Return the [X, Y] coordinate for the center point of the cell that contains the specified text.  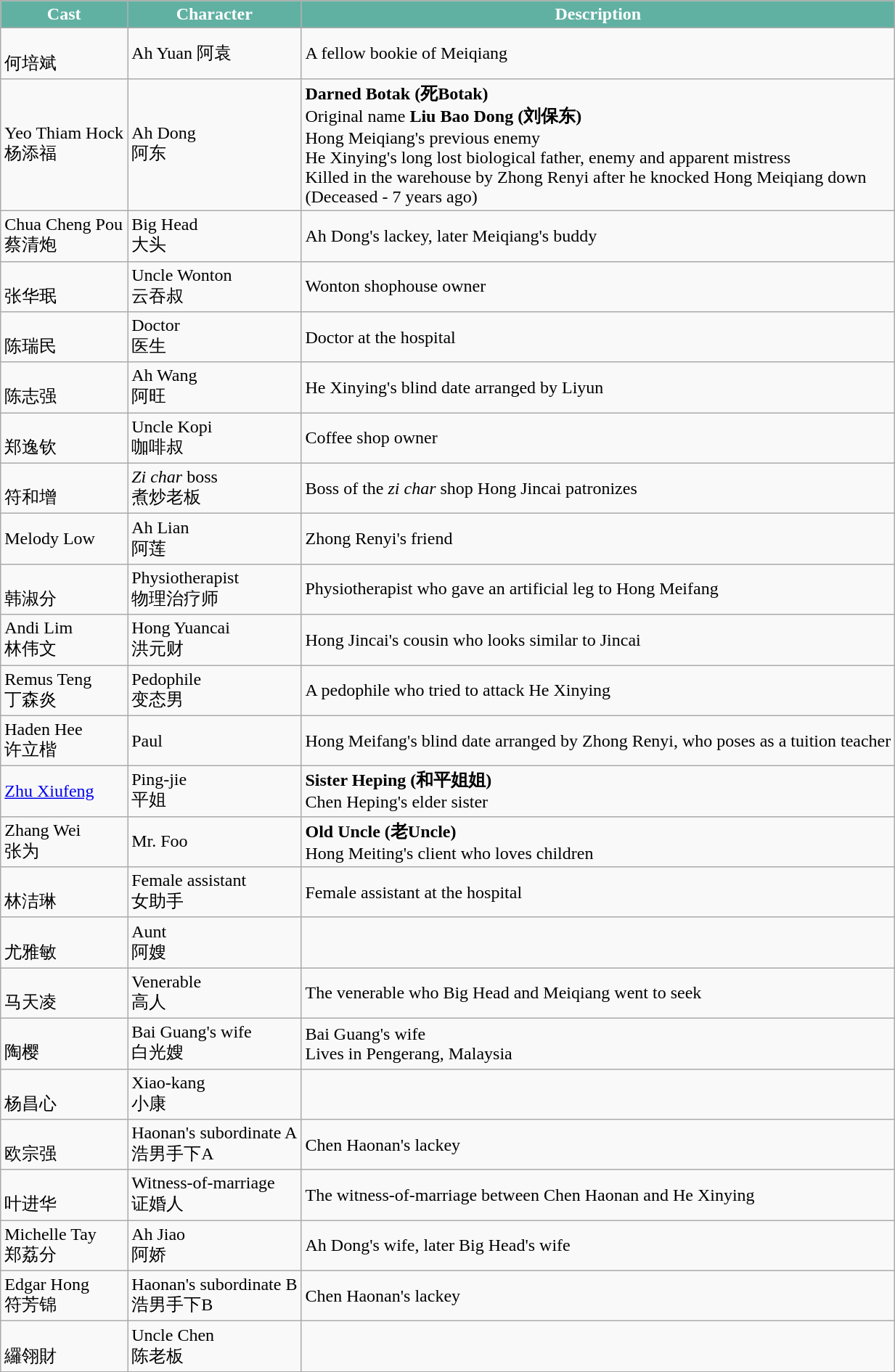
Melody Low [64, 539]
Ah Jiao 阿娇 [215, 1246]
Description [598, 15]
Andi Lim 林伟文 [64, 640]
Boss of the zi char shop Hong Jincai patronizes [598, 488]
纙翎財 [64, 1347]
Haden Hee 许立楷 [64, 741]
何培斌 [64, 54]
Paul [215, 741]
Old Uncle (老Uncle) Hong Meiting's client who loves children [598, 842]
Uncle Wonton 云吞叔 [215, 287]
The witness-of-marriage between Chen Haonan and He Xinying [598, 1195]
Ah Dong 阿东 [215, 144]
Zi char boss 煮炒老板 [215, 488]
Venerable 高人 [215, 993]
Bai Guang's wife Lives in Pengerang, Malaysia [598, 1043]
The venerable who Big Head and Meiqiang went to seek [598, 993]
Big Head 大头 [215, 236]
马天凌 [64, 993]
Zhang Wei 张为 [64, 842]
Ping-jie 平姐 [215, 792]
Yeo Thiam Hock 杨添福 [64, 144]
尤雅敏 [64, 942]
Remus Teng 丁森炎 [64, 690]
Haonan's subordinate A 浩男手下A [215, 1145]
Bai Guang's wife 白光嫂 [215, 1043]
Ah Dong's wife, later Big Head's wife [598, 1246]
杨昌心 [64, 1094]
陈志强 [64, 387]
Uncle Chen 陈老板 [215, 1347]
Coffee shop owner [598, 438]
Hong Yuancai 洪元财 [215, 640]
Cast [64, 15]
Ah Dong's lackey, later Meiqiang's buddy [598, 236]
Pedophile 变态男 [215, 690]
Xiao-kang 小康 [215, 1094]
Michelle Tay 郑荔分 [64, 1246]
He Xinying's blind date arranged by Liyun [598, 387]
韩淑分 [64, 589]
Aunt 阿嫂 [215, 942]
符和增 [64, 488]
A fellow bookie of Meiqiang [598, 54]
Female assistant 女助手 [215, 892]
Ah Lian 阿莲 [215, 539]
陈瑞民 [64, 337]
Hong Jincai's cousin who looks similar to Jincai [598, 640]
Sister Heping (和平姐姐) Chen Heping's elder sister [598, 792]
Zhong Renyi's friend [598, 539]
郑逸钦 [64, 438]
林洁琳 [64, 892]
Female assistant at the hospital [598, 892]
Witness-of-marriage 证婚人 [215, 1195]
Hong Meifang's blind date arranged by Zhong Renyi, who poses as a tuition teacher [598, 741]
Physiotherapist 物理治疗师 [215, 589]
Physiotherapist who gave an artificial leg to Hong Meifang [598, 589]
叶进华 [64, 1195]
Character [215, 15]
A pedophile who tried to attack He Xinying [598, 690]
Doctor at the hospital [598, 337]
张华珉 [64, 287]
Mr. Foo [215, 842]
Zhu Xiufeng [64, 792]
Edgar Hong 符芳锦 [64, 1296]
Haonan's subordinate B 浩男手下B [215, 1296]
欧宗强 [64, 1145]
Ah Wang 阿旺 [215, 387]
Ah Yuan 阿袁 [215, 54]
Uncle Kopi 咖啡叔 [215, 438]
陶樱 [64, 1043]
Chua Cheng Pou 蔡清炮 [64, 236]
Wonton shophouse owner [598, 287]
Doctor 医生 [215, 337]
